Find where the given text appears and provide that cell's center as [x, y] coordinate. 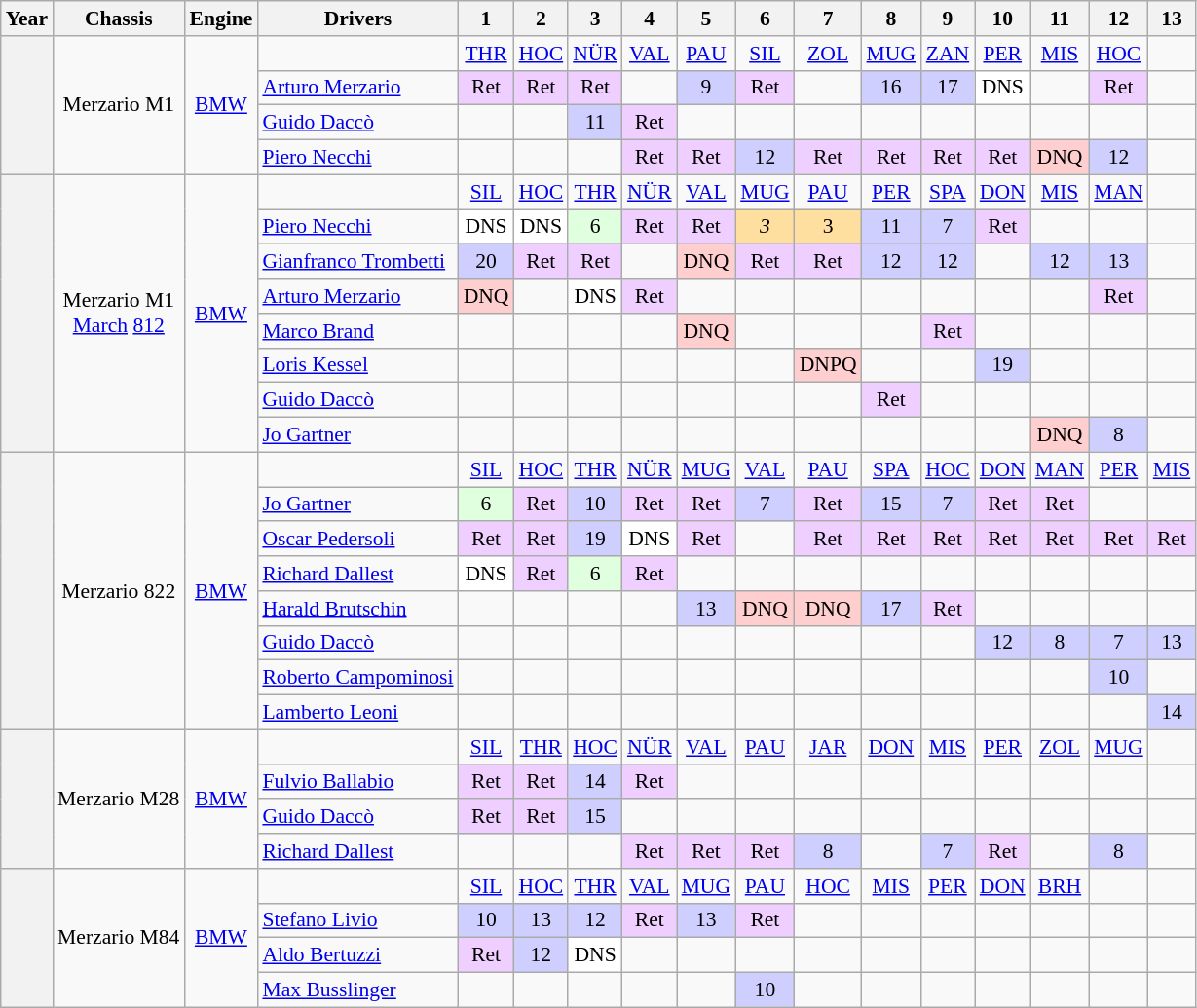
1 [487, 19]
Merzario M1March 812 [119, 314]
Chassis [119, 19]
Max Busslinger [357, 990]
Roberto Campominosi [357, 678]
2 [541, 19]
Engine [220, 19]
20 [487, 262]
ZAN [948, 54]
Lamberto Leoni [357, 713]
Oscar Pedersoli [357, 540]
Marco Brand [357, 331]
BRH [1060, 886]
Fulvio Ballabio [357, 782]
Aldo Bertuzzi [357, 955]
Merzario M84 [119, 938]
Merzario M28 [119, 799]
JAR [828, 747]
Harald Brutschin [357, 609]
Merzario 822 [119, 590]
Year [27, 19]
Stefano Livio [357, 920]
5 [707, 19]
4 [650, 19]
DNPQ [828, 365]
Drivers [357, 19]
Gianfranco Trombetti [357, 262]
16 [892, 88]
Loris Kessel [357, 365]
Merzario M1 [119, 105]
